Capture the cell that displays the provided text and extract its (X, Y) central coordinate. 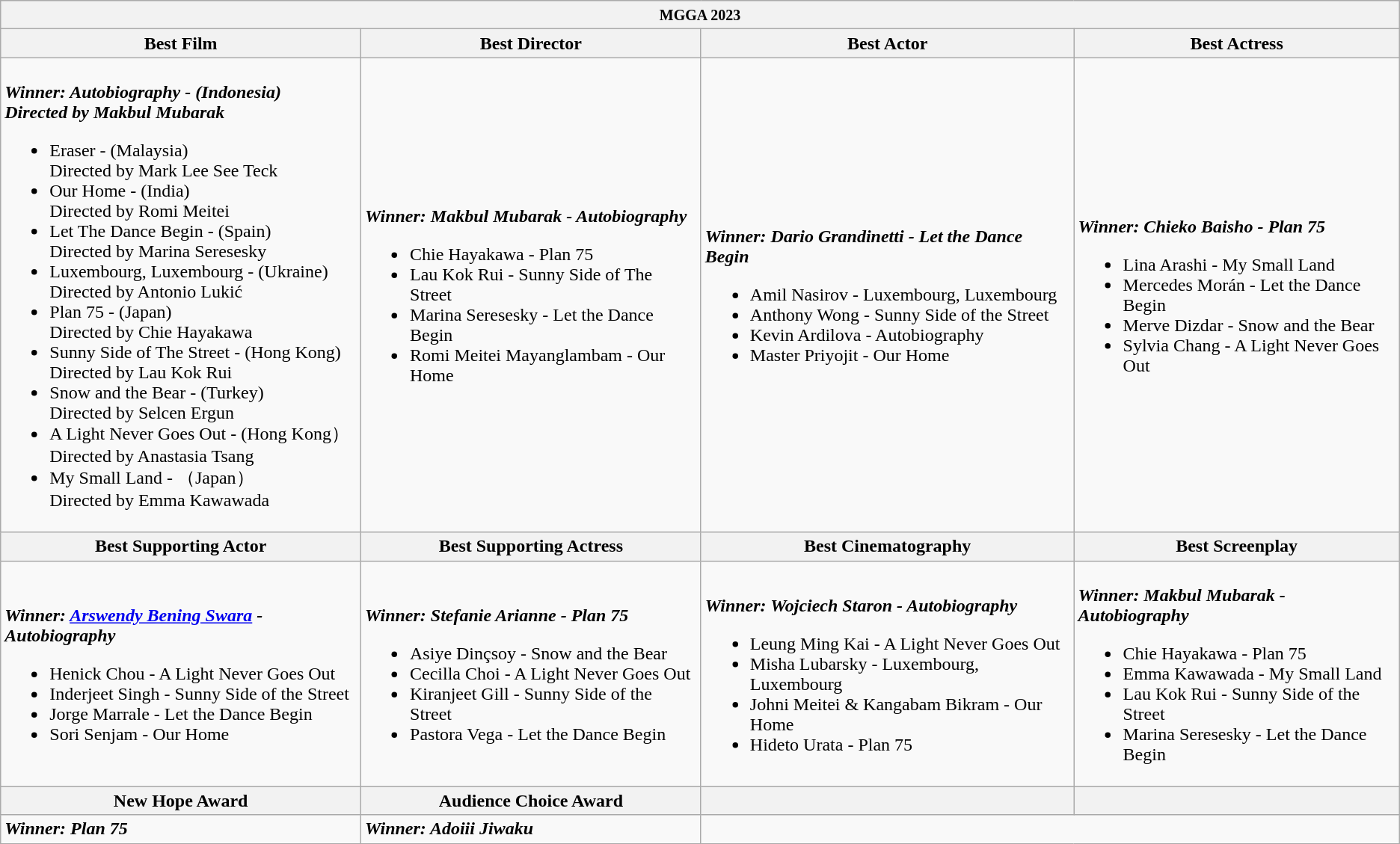
Best Supporting Actor (181, 546)
Best Actress (1237, 43)
Audience Choice Award (531, 801)
Winner: Plan 75 (181, 829)
Best Supporting Actress (531, 546)
Best Cinematography (887, 546)
New Hope Award (181, 801)
Winner: Adoiii Jiwaku (531, 829)
MGGA 2023 (700, 15)
Best Actor (887, 43)
Best Director (531, 43)
Best Film (181, 43)
Best Screenplay (1237, 546)
